Return the (X, Y) coordinate for the center point of the cell that contains the specified text.  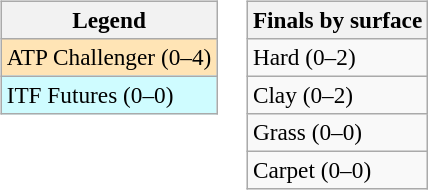
Legend (108, 20)
Carpet (0–0) (337, 171)
ATP Challenger (0–4) (108, 57)
Finals by surface (337, 20)
Clay (0–2) (337, 95)
Hard (0–2) (337, 57)
ITF Futures (0–0) (108, 95)
Grass (0–0) (337, 133)
